Scan for the cell matching the given text and deliver its [X, Y] coordinate at center. 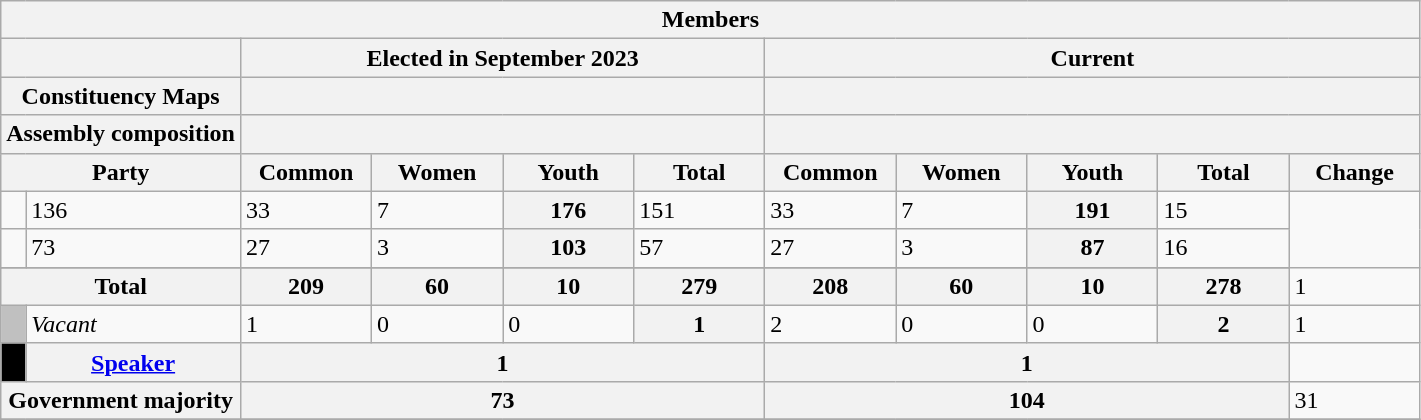
279 [700, 286]
Change [1354, 172]
278 [1224, 286]
Assembly composition [121, 134]
Elected in September 2023 [502, 58]
Party [121, 172]
103 [568, 248]
15 [1224, 210]
Government majority [121, 400]
31 [1354, 400]
208 [830, 286]
176 [568, 210]
Constituency Maps [121, 96]
16 [1224, 248]
Members [710, 20]
Vacant [134, 324]
Current [1092, 58]
104 [1027, 400]
209 [306, 286]
57 [700, 248]
87 [1092, 248]
Speaker [134, 362]
136 [134, 210]
191 [1092, 210]
151 [700, 210]
